Provide the [x, y] coordinate of the cell's center where the given text is located.  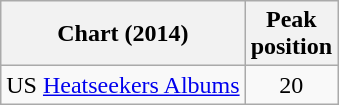
Chart (2014) [123, 34]
20 [291, 85]
Peakposition [291, 34]
US Heatseekers Albums [123, 85]
